Return the (X, Y) coordinate for the center point of the cell that contains the specified text.  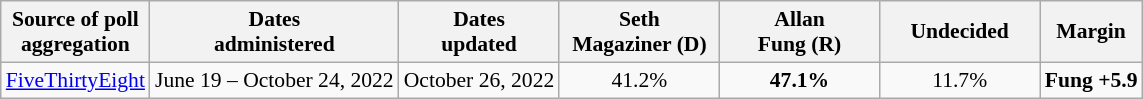
AllanFung (R) (799, 32)
Datesupdated (480, 32)
Undecided (960, 32)
Margin (1092, 32)
Source of pollaggregation (76, 32)
Datesadministered (274, 32)
FiveThirtyEight (76, 80)
47.1% (799, 80)
11.7% (960, 80)
Fung +5.9 (1092, 80)
SethMagaziner (D) (639, 32)
October 26, 2022 (480, 80)
June 19 – October 24, 2022 (274, 80)
41.2% (639, 80)
